Provide the (X, Y) coordinate of the cell's center where the given text is located.  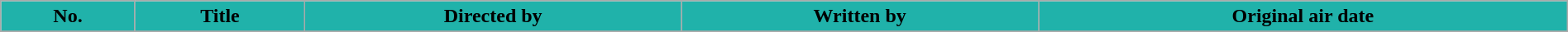
Written by (860, 16)
Original air date (1303, 16)
Title (220, 16)
Directed by (493, 16)
No. (68, 16)
